Return (x, y) of the center of cell containing provided text 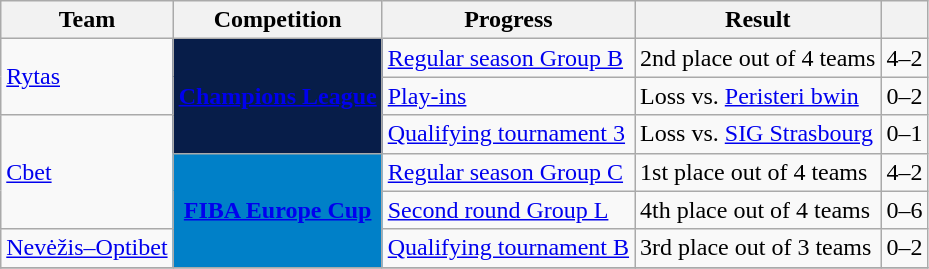
Nevėžis–Optibet (87, 248)
Cbet (87, 172)
Team (87, 20)
2nd place out of 4 teams (758, 58)
Competition (278, 20)
Play-ins (508, 96)
Progress (508, 20)
Champions League (278, 96)
Rytas (87, 77)
0–1 (904, 134)
3rd place out of 3 teams (758, 248)
0–6 (904, 210)
Result (758, 20)
4th place out of 4 teams (758, 210)
Loss vs. SIG Strasbourg (758, 134)
Regular season Group B (508, 58)
Regular season Group C (508, 172)
1st place out of 4 teams (758, 172)
FIBA Europe Cup (278, 210)
Qualifying tournament B (508, 248)
Loss vs. Peristeri bwin (758, 96)
Qualifying tournament 3 (508, 134)
Second round Group L (508, 210)
